Pinpoint the cell where the given text exists, returning its [X, Y] midpoint coordinate. 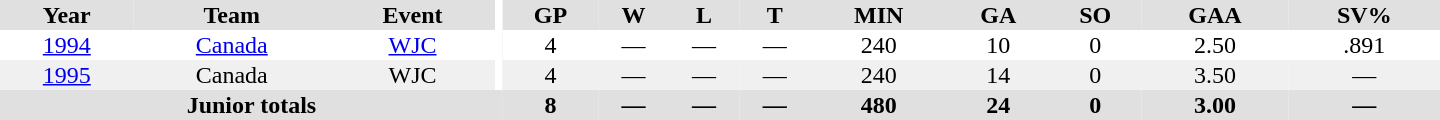
Year [67, 15]
1994 [67, 45]
SO [1095, 15]
3.50 [1215, 75]
MIN [878, 15]
GP [550, 15]
3.00 [1215, 105]
SV% [1364, 15]
T [774, 15]
8 [550, 105]
GA [998, 15]
480 [878, 105]
GAA [1215, 15]
Event [412, 15]
Team [232, 15]
1995 [67, 75]
L [704, 15]
W [634, 15]
24 [998, 105]
.891 [1364, 45]
10 [998, 45]
Junior totals [252, 105]
14 [998, 75]
2.50 [1215, 45]
